Identify which cell holds the provided text, then report its (X, Y) central coordinate. 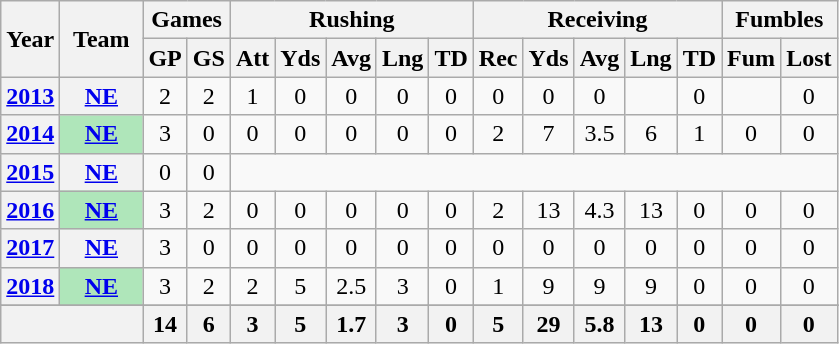
GP (165, 58)
2015 (30, 172)
2013 (30, 96)
2017 (30, 248)
GS (208, 58)
5.8 (600, 324)
Year (30, 39)
14 (165, 324)
Fumbles (780, 20)
Rec (498, 58)
3.5 (600, 134)
2018 (30, 286)
2.5 (352, 286)
1.7 (352, 324)
2014 (30, 134)
29 (548, 324)
Rushing (352, 20)
4.3 (600, 210)
2016 (30, 210)
Att (252, 58)
Receiving (597, 20)
Games (186, 20)
Lost (809, 58)
Team (102, 39)
7 (548, 134)
Fum (752, 58)
